Return the (x, y) coordinate for the center point of the cell that contains the specified text.  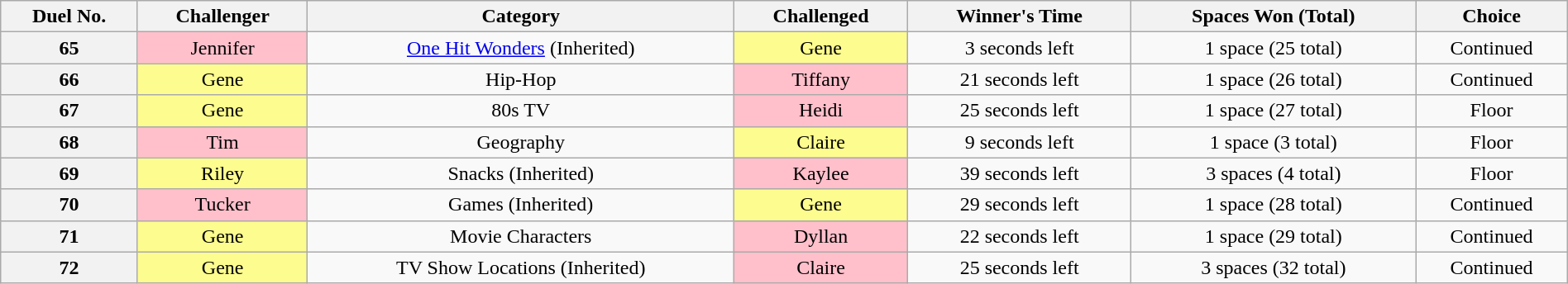
Tiffany (821, 79)
80s TV (521, 111)
1 space (3 total) (1274, 142)
Riley (222, 173)
3 spaces (4 total) (1274, 173)
1 space (26 total) (1274, 79)
Games (Inherited) (521, 205)
Hip-Hop (521, 79)
Snacks (Inherited) (521, 173)
Challenger (222, 17)
3 spaces (32 total) (1274, 267)
21 seconds left (1019, 79)
One Hit Wonders (Inherited) (521, 48)
Tim (222, 142)
22 seconds left (1019, 236)
66 (69, 79)
Category (521, 17)
Heidi (821, 111)
29 seconds left (1019, 205)
Choice (1492, 17)
69 (69, 173)
Dyllan (821, 236)
1 space (27 total) (1274, 111)
Duel No. (69, 17)
72 (69, 267)
71 (69, 236)
1 space (28 total) (1274, 205)
68 (69, 142)
Movie Characters (521, 236)
65 (69, 48)
Geography (521, 142)
Kaylee (821, 173)
39 seconds left (1019, 173)
Tucker (222, 205)
Spaces Won (Total) (1274, 17)
Jennifer (222, 48)
3 seconds left (1019, 48)
67 (69, 111)
70 (69, 205)
1 space (29 total) (1274, 236)
Challenged (821, 17)
1 space (25 total) (1274, 48)
TV Show Locations (Inherited) (521, 267)
9 seconds left (1019, 142)
Winner's Time (1019, 17)
